From the cell containing the given text, extract its center point as [X, Y] coordinate. 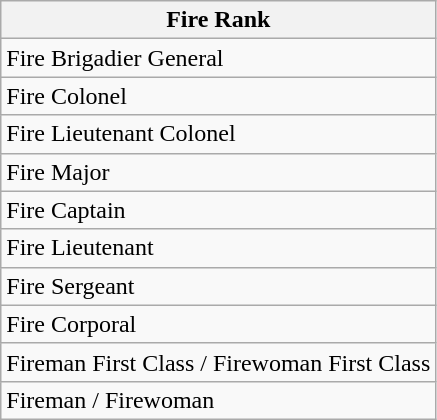
Fire Major [218, 172]
Fire Brigadier General [218, 58]
Fire Captain [218, 210]
Fire Lieutenant [218, 248]
Fire Rank [218, 20]
Fire Lieutenant Colonel [218, 134]
Fireman / Firewoman [218, 400]
Fire Colonel [218, 96]
Fire Sergeant [218, 286]
Fire Corporal [218, 324]
Fireman First Class / Firewoman First Class [218, 362]
